Pinpoint the cell where the given text exists, returning its [X, Y] midpoint coordinate. 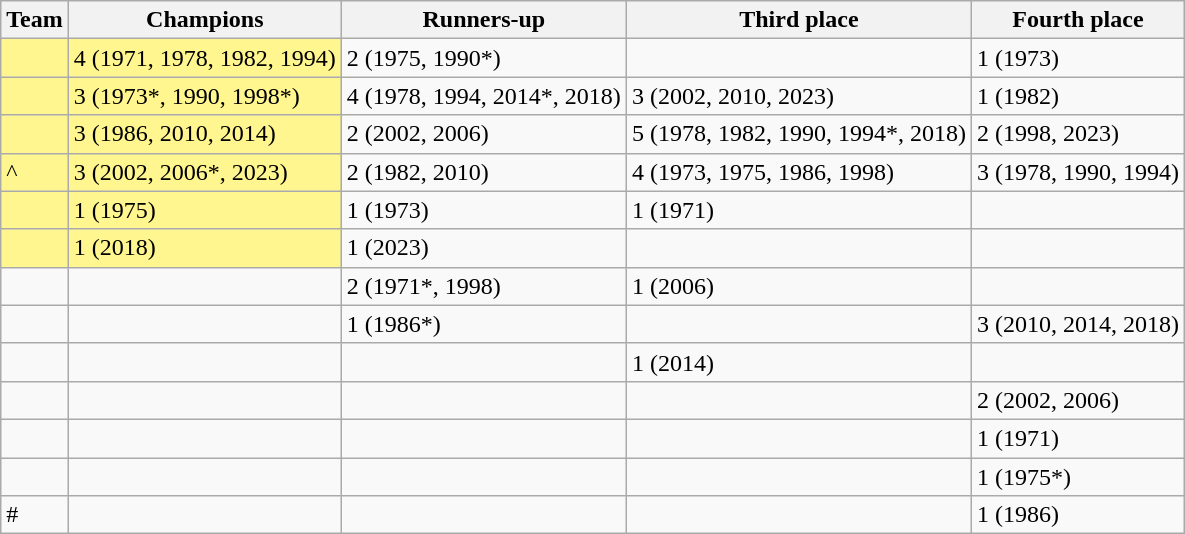
3 (2002, 2006*, 2023) [204, 172]
^ [35, 172]
3 (2002, 2010, 2023) [798, 96]
1 (1975) [204, 210]
1 (2023) [484, 248]
Team [35, 20]
3 (2010, 2014, 2018) [1078, 324]
# [35, 515]
Fourth place [1078, 20]
4 (1978, 1994, 2014*, 2018) [484, 96]
1 (1986*) [484, 324]
1 (1986) [1078, 515]
2 (1998, 2023) [1078, 134]
2 (1982, 2010) [484, 172]
4 (1973, 1975, 1986, 1998) [798, 172]
1 (2014) [798, 362]
1 (2018) [204, 248]
Champions [204, 20]
1 (1982) [1078, 96]
2 (1975, 1990*) [484, 58]
3 (1973*, 1990, 1998*) [204, 96]
Third place [798, 20]
1 (2006) [798, 286]
Runners-up [484, 20]
1 (1975*) [1078, 477]
3 (1986, 2010, 2014) [204, 134]
4 (1971, 1978, 1982, 1994) [204, 58]
2 (1971*, 1998) [484, 286]
5 (1978, 1982, 1990, 1994*, 2018) [798, 134]
3 (1978, 1990, 1994) [1078, 172]
